Find where the given text appears and provide that cell's center as (X, Y) coordinate. 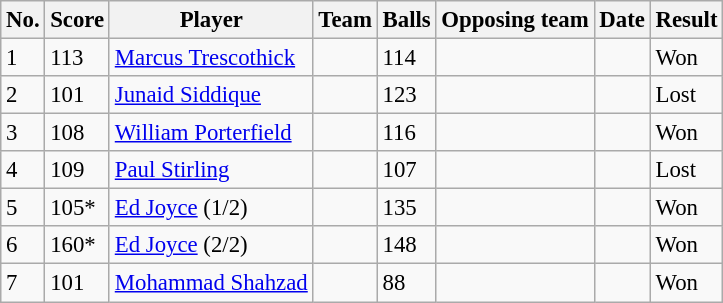
4 (23, 170)
Score (78, 20)
108 (78, 133)
Balls (406, 20)
109 (78, 170)
Marcus Trescothick (211, 58)
Ed Joyce (1/2) (211, 208)
Date (622, 20)
7 (23, 283)
5 (23, 208)
1 (23, 58)
6 (23, 245)
Junaid Siddique (211, 95)
113 (78, 58)
3 (23, 133)
William Porterfield (211, 133)
123 (406, 95)
Opposing team (515, 20)
160* (78, 245)
No. (23, 20)
116 (406, 133)
Paul Stirling (211, 170)
148 (406, 245)
Result (686, 20)
2 (23, 95)
88 (406, 283)
105* (78, 208)
135 (406, 208)
107 (406, 170)
Ed Joyce (2/2) (211, 245)
Player (211, 20)
114 (406, 58)
Mohammad Shahzad (211, 283)
Team (345, 20)
